Provide the (x, y) coordinate of the cell's center where the given text is located.  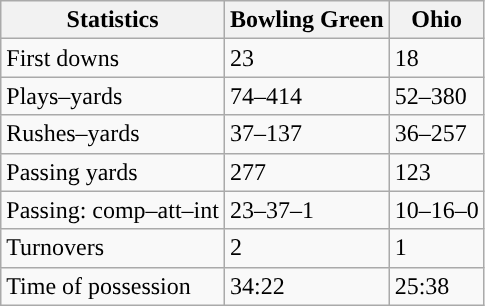
2 (306, 248)
Passing yards (113, 172)
1 (436, 248)
123 (436, 172)
36–257 (436, 134)
52–380 (436, 96)
10–16–0 (436, 210)
37–137 (306, 134)
74–414 (306, 96)
Ohio (436, 20)
Turnovers (113, 248)
Rushes–yards (113, 134)
18 (436, 58)
277 (306, 172)
34:22 (306, 286)
Statistics (113, 20)
Bowling Green (306, 20)
25:38 (436, 286)
Plays–yards (113, 96)
First downs (113, 58)
23 (306, 58)
23–37–1 (306, 210)
Passing: comp–att–int (113, 210)
Time of possession (113, 286)
